Return the (X, Y) coordinate for the center point of the cell that contains the specified text.  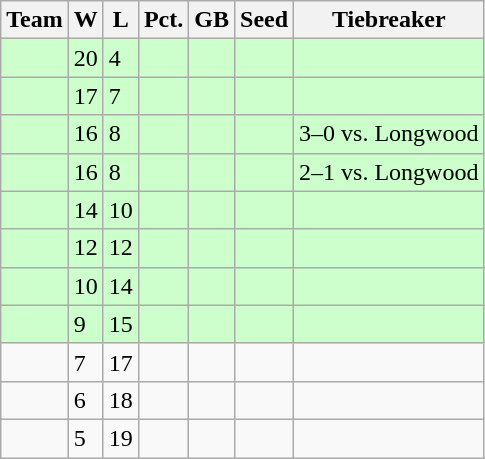
GB (212, 20)
19 (120, 438)
Team (35, 20)
Tiebreaker (389, 20)
20 (86, 58)
18 (120, 400)
6 (86, 400)
Pct. (163, 20)
3–0 vs. Longwood (389, 134)
15 (120, 324)
Seed (264, 20)
5 (86, 438)
4 (120, 58)
9 (86, 324)
L (120, 20)
W (86, 20)
2–1 vs. Longwood (389, 172)
